Search for the cell housing the specified text and yield its (x, y) center coordinate. 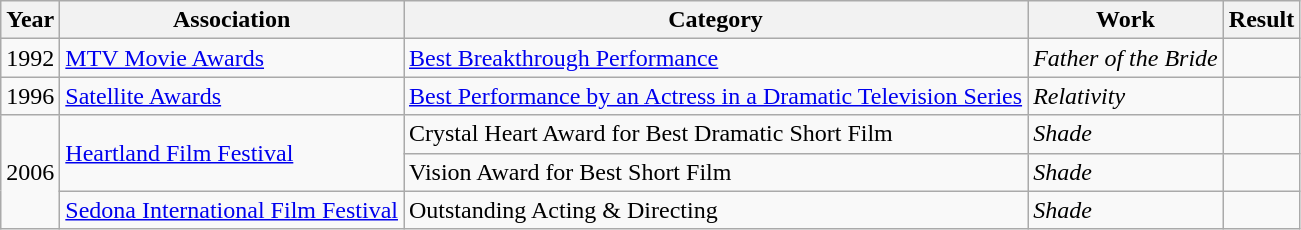
Outstanding Acting & Directing (716, 210)
Best Breakthrough Performance (716, 58)
1996 (30, 96)
Satellite Awards (232, 96)
Sedona International Film Festival (232, 210)
Crystal Heart Award for Best Dramatic Short Film (716, 134)
Best Performance by an Actress in a Dramatic Television Series (716, 96)
Heartland Film Festival (232, 153)
Category (716, 20)
Vision Award for Best Short Film (716, 172)
Association (232, 20)
Work (1126, 20)
Father of the Bride (1126, 58)
Result (1261, 20)
Relativity (1126, 96)
1992 (30, 58)
Year (30, 20)
MTV Movie Awards (232, 58)
2006 (30, 172)
